Detect which cell encompasses the target text, then output its (x, y) center coordinate. 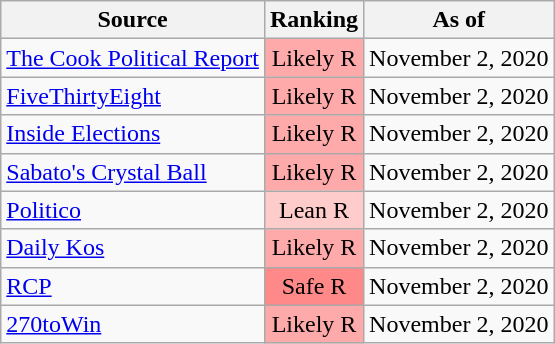
Politico (133, 210)
Daily Kos (133, 248)
Inside Elections (133, 134)
RCP (133, 286)
Source (133, 20)
Lean R (314, 210)
The Cook Political Report (133, 58)
Ranking (314, 20)
Safe R (314, 286)
As of (459, 20)
FiveThirtyEight (133, 96)
270toWin (133, 324)
Sabato's Crystal Ball (133, 172)
